Determine the [x, y] coordinate at the center of the cell enclosing the given text.  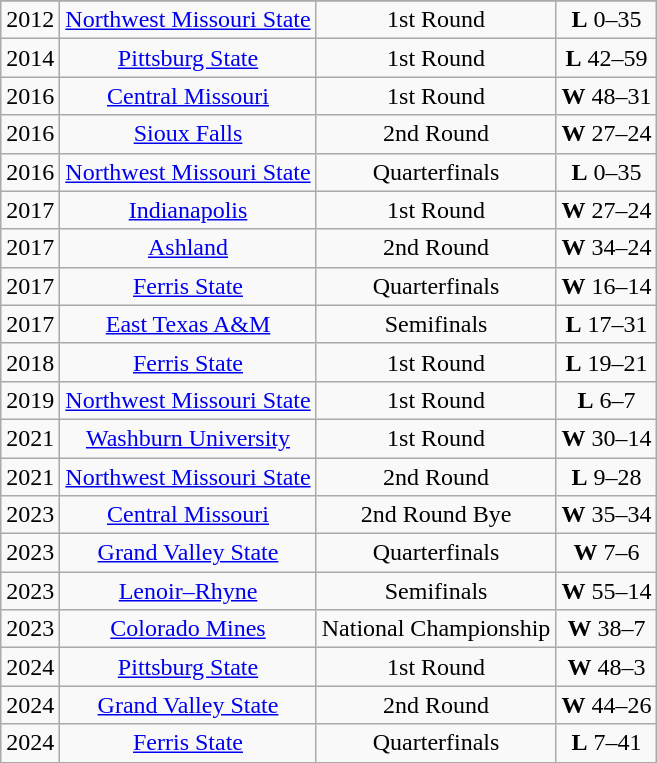
W 48–31 [606, 96]
L 7–41 [606, 743]
Ashland [188, 248]
W 7–6 [606, 553]
2019 [30, 400]
W 34–24 [606, 248]
W 35–34 [606, 515]
W 16–14 [606, 286]
Lenoir–Rhyne [188, 591]
2014 [30, 58]
W 55–14 [606, 591]
L 17–31 [606, 324]
W 48–3 [606, 667]
Indianapolis [188, 210]
L 6–7 [606, 400]
Sioux Falls [188, 134]
W 44–26 [606, 705]
W 38–7 [606, 629]
Washburn University [188, 438]
L 9–28 [606, 477]
Colorado Mines [188, 629]
2018 [30, 362]
W 30–14 [606, 438]
2012 [30, 20]
L 19–21 [606, 362]
East Texas A&M [188, 324]
National Championship [436, 629]
L 42–59 [606, 58]
2nd Round Bye [436, 515]
